For the text-containing cell, return its midpoint in (x, y) coordinate format. 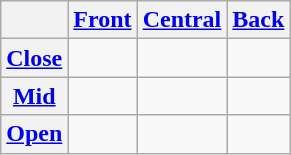
Close (34, 58)
Back (258, 20)
Open (34, 134)
Mid (34, 96)
Front (102, 20)
Central (182, 20)
